Detect which cell encompasses the target text, then output its (X, Y) center coordinate. 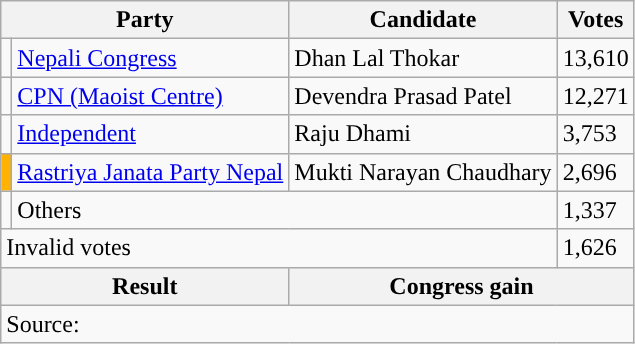
3,753 (596, 134)
Dhan Lal Thokar (423, 58)
Rastriya Janata Party Nepal (150, 172)
Votes (596, 20)
Candidate (423, 20)
Congress gain (462, 286)
Invalid votes (279, 248)
1,337 (596, 210)
12,271 (596, 96)
CPN (Maoist Centre) (150, 96)
Mukti Narayan Chaudhary (423, 172)
Others (284, 210)
Independent (150, 134)
Party (145, 20)
Result (145, 286)
2,696 (596, 172)
Devendra Prasad Patel (423, 96)
Nepali Congress (150, 58)
Source: (318, 324)
Raju Dhami (423, 134)
1,626 (596, 248)
13,610 (596, 58)
